Extract the [x, y] coordinate from the center of the cell holding the provided text.  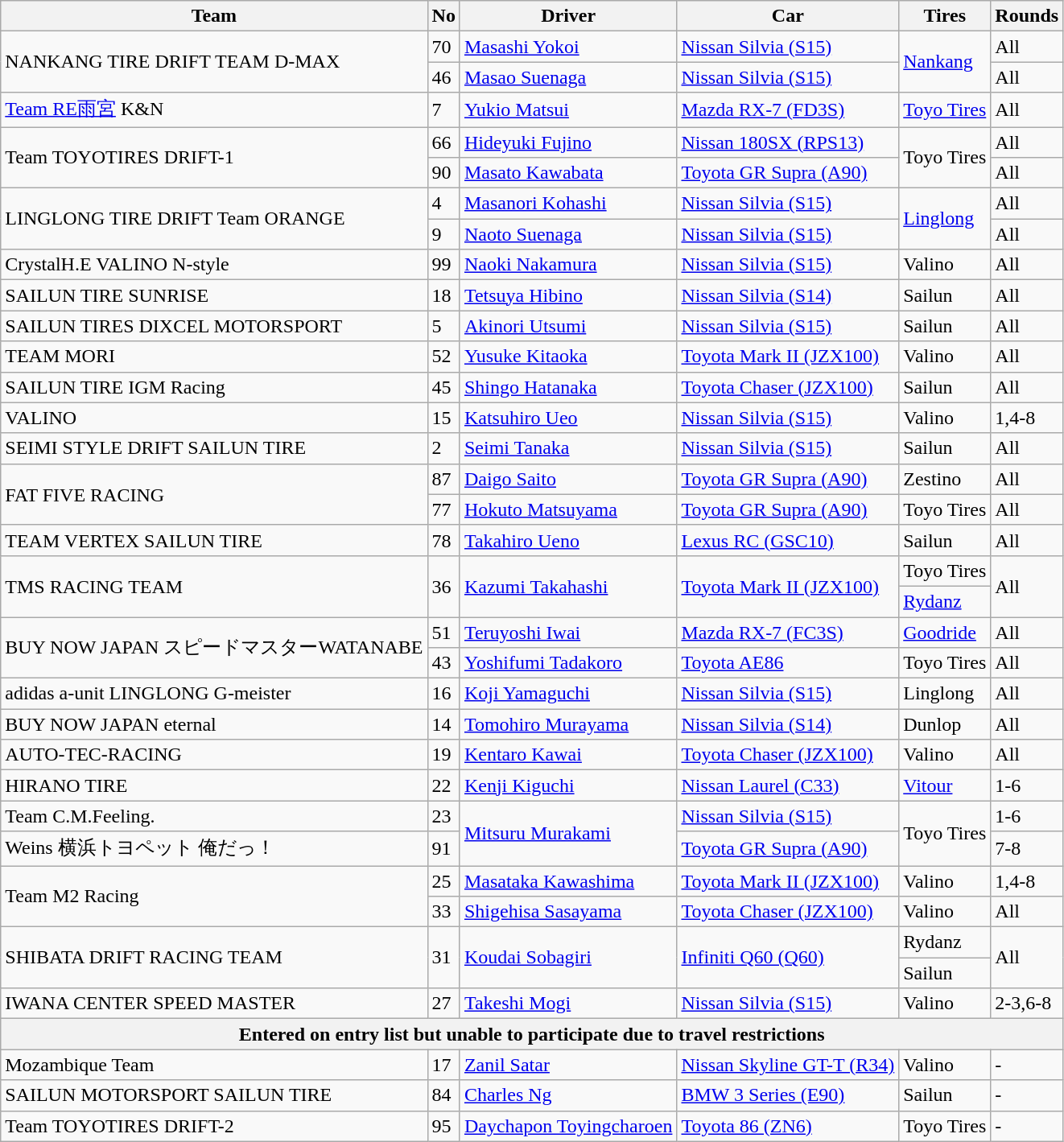
4 [443, 204]
Zanil Satar [568, 1065]
Seimi Tanaka [568, 448]
Yoshifumi Tadakoro [568, 663]
Masao Suenaga [568, 77]
19 [443, 755]
Zestino [945, 479]
TEAM MORI [214, 357]
Takahiro Ueno [568, 540]
45 [443, 387]
23 [443, 816]
Akinori Utsumi [568, 326]
95 [443, 1126]
Naoki Nakamura [568, 265]
BMW 3 Series (E90) [788, 1095]
Koji Yamaguchi [568, 694]
66 [443, 142]
Takeshi Mogi [568, 1004]
77 [443, 509]
Nissan 180SX (RPS13) [788, 142]
99 [443, 265]
Kenji Kiguchi [568, 785]
17 [443, 1065]
Mazda RX-7 (FC3S) [788, 632]
16 [443, 694]
Driver [568, 16]
2-3,6-8 [1027, 1004]
Nissan Laurel (C33) [788, 785]
78 [443, 540]
Team TOYOTIRES DRIFT-2 [214, 1126]
Nissan Skyline GT-T (R34) [788, 1065]
Weins 横浜トヨペット 俺だっ！ [214, 848]
NANKANG TIRE DRIFT TEAM D-MAX [214, 62]
Masanori Kohashi [568, 204]
No [443, 16]
BUY NOW JAPAN eternal [214, 724]
Vitour [945, 785]
LINGLONG TIRE DRIFT Team ORANGE [214, 219]
Yukio Matsui [568, 109]
Team TOYOTIRES DRIFT-1 [214, 158]
31 [443, 958]
84 [443, 1095]
Infiniti Q60 (Q60) [788, 958]
Nankang [945, 62]
Team M2 Racing [214, 897]
Entered on entry list but unable to participate due to travel restrictions [532, 1034]
Team C.M.Feeling. [214, 816]
SEIMI STYLE DRIFT SAILUN TIRE [214, 448]
22 [443, 785]
27 [443, 1004]
43 [443, 663]
SAILUN TIRE SUNRISE [214, 295]
2 [443, 448]
14 [443, 724]
90 [443, 173]
18 [443, 295]
Mazda RX-7 (FD3S) [788, 109]
Daigo Saito [568, 479]
9 [443, 234]
TMS RACING TEAM [214, 586]
Team RE雨宮 K&N [214, 109]
Kentaro Kawai [568, 755]
adidas a-unit LINGLONG G-meister [214, 694]
Rounds [1027, 16]
Daychapon Toyingcharoen [568, 1126]
Tires [945, 16]
SAILUN TIRES DIXCEL MOTORSPORT [214, 326]
7-8 [1027, 848]
IWANA CENTER SPEED MASTER [214, 1004]
Hokuto Matsuyama [568, 509]
36 [443, 586]
25 [443, 881]
Katsuhiro Ueo [568, 418]
HIRANO TIRE [214, 785]
Shingo Hatanaka [568, 387]
Masashi Yokoi [568, 47]
15 [443, 418]
Mitsuru Murakami [568, 834]
51 [443, 632]
BUY NOW JAPAN スピードマスターWATANABE [214, 647]
33 [443, 912]
FAT FIVE RACING [214, 494]
SAILUN TIRE IGM Racing [214, 387]
5 [443, 326]
Kazumi Takahashi [568, 586]
7 [443, 109]
CrystalH.E VALINO N-style [214, 265]
SHIBATA DRIFT RACING TEAM [214, 958]
Dunlop [945, 724]
87 [443, 479]
Masataka Kawashima [568, 881]
Tetsuya Hibino [568, 295]
Teruyoshi Iwai [568, 632]
Mozambique Team [214, 1065]
Koudai Sobagiri [568, 958]
AUTO-TEC-RACING [214, 755]
Masato Kawabata [568, 173]
46 [443, 77]
Car [788, 16]
Lexus RC (GSC10) [788, 540]
70 [443, 47]
52 [443, 357]
Toyota AE86 [788, 663]
TEAM VERTEX SAILUN TIRE [214, 540]
Hideyuki Fujino [568, 142]
SAILUN MOTORSPORT SAILUN TIRE [214, 1095]
Naoto Suenaga [568, 234]
VALINO [214, 418]
Tomohiro Murayama [568, 724]
91 [443, 848]
Goodride [945, 632]
Charles Ng [568, 1095]
Team [214, 16]
Shigehisa Sasayama [568, 912]
Yusuke Kitaoka [568, 357]
Toyota 86 (ZN6) [788, 1126]
